Detect which cell encompasses the target text, then output its [x, y] center coordinate. 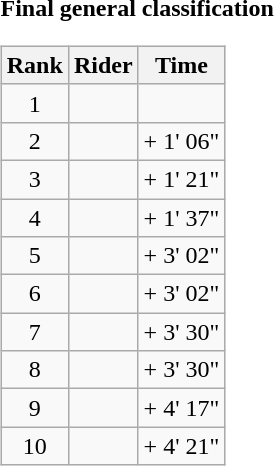
4 [34, 217]
3 [34, 179]
+ 1' 21" [182, 179]
2 [34, 141]
9 [34, 408]
7 [34, 332]
Rider [103, 65]
+ 1' 37" [182, 217]
1 [34, 103]
5 [34, 256]
8 [34, 370]
+ 4' 17" [182, 408]
+ 4' 21" [182, 446]
Time [182, 65]
+ 1' 06" [182, 141]
10 [34, 446]
Rank [34, 65]
6 [34, 294]
